Pinpoint the cell where the given text exists, returning its [X, Y] midpoint coordinate. 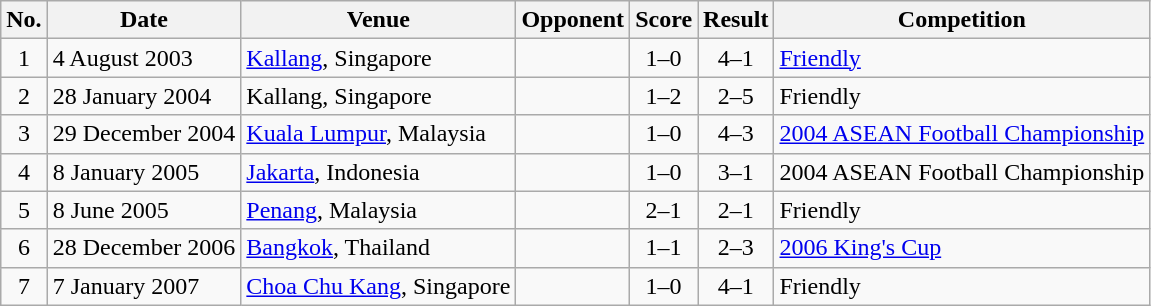
Score [664, 20]
3–1 [736, 172]
7 January 2007 [144, 286]
Bangkok, Thailand [378, 248]
1–1 [664, 248]
2 [24, 96]
4–3 [736, 134]
2–3 [736, 248]
3 [24, 134]
2–5 [736, 96]
Penang, Malaysia [378, 210]
2006 King's Cup [962, 248]
5 [24, 210]
Date [144, 20]
Competition [962, 20]
Jakarta, Indonesia [378, 172]
29 December 2004 [144, 134]
Result [736, 20]
4 [24, 172]
28 January 2004 [144, 96]
Choa Chu Kang, Singapore [378, 286]
7 [24, 286]
8 June 2005 [144, 210]
Kuala Lumpur, Malaysia [378, 134]
Venue [378, 20]
No. [24, 20]
28 December 2006 [144, 248]
8 January 2005 [144, 172]
6 [24, 248]
1 [24, 58]
Opponent [573, 20]
4 August 2003 [144, 58]
1–2 [664, 96]
